For the text-containing cell, return its midpoint in [X, Y] coordinate format. 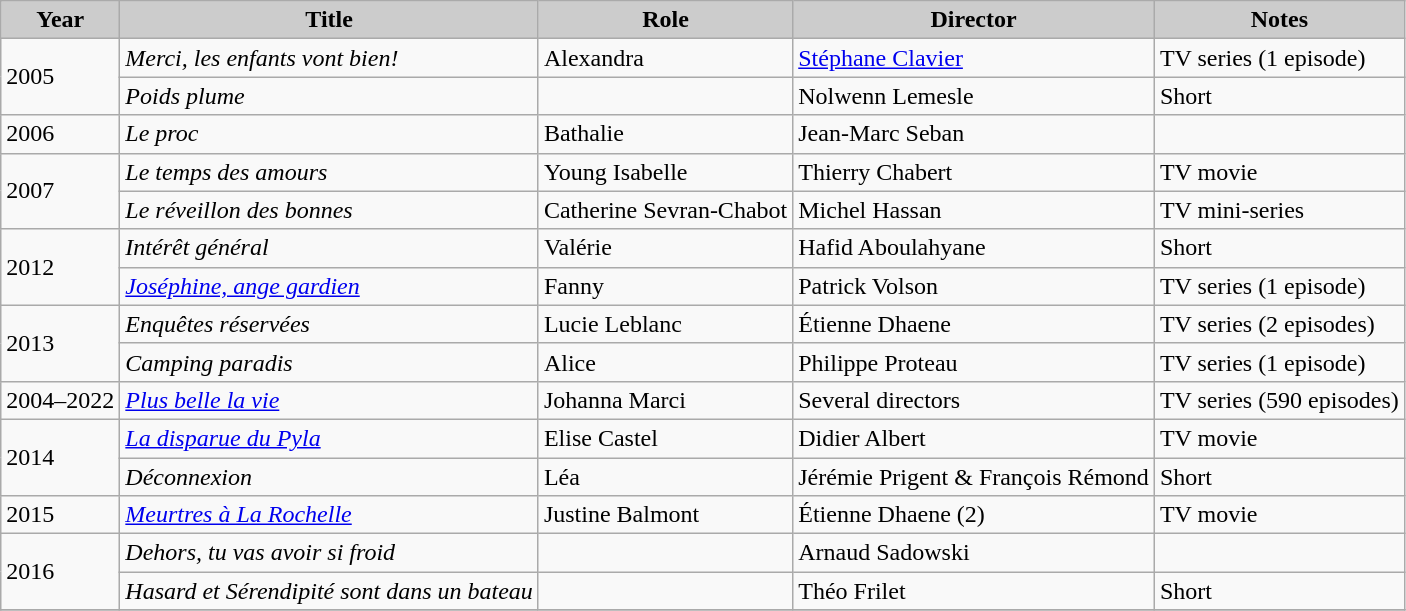
Merci, les enfants vont bien! [330, 58]
2014 [60, 457]
Johanna Marci [665, 400]
Bathalie [665, 134]
Théo Frilet [974, 591]
Alexandra [665, 58]
Joséphine, ange gardien [330, 286]
Fanny [665, 286]
Young Isabelle [665, 172]
La disparue du Pyla [330, 438]
Elise Castel [665, 438]
2013 [60, 343]
Plus belle la vie [330, 400]
Thierry Chabert [974, 172]
Notes [1279, 20]
Didier Albert [974, 438]
Michel Hassan [974, 210]
2012 [60, 267]
Jean-Marc Seban [974, 134]
Director [974, 20]
Déconnexion [330, 477]
Poids plume [330, 96]
2015 [60, 515]
Dehors, tu vas avoir si froid [330, 553]
TV mini-series [1279, 210]
Camping paradis [330, 362]
Stéphane Clavier [974, 58]
Le réveillon des bonnes [330, 210]
2004–2022 [60, 400]
Hafid Aboulahyane [974, 248]
2007 [60, 191]
Role [665, 20]
Lucie Leblanc [665, 324]
Le proc [330, 134]
2005 [60, 77]
Justine Balmont [665, 515]
Year [60, 20]
2006 [60, 134]
Catherine Sevran-Chabot [665, 210]
TV series (590 episodes) [1279, 400]
Le temps des amours [330, 172]
Enquêtes réservées [330, 324]
2016 [60, 572]
TV series (2 episodes) [1279, 324]
Étienne Dhaene (2) [974, 515]
Alice [665, 362]
Title [330, 20]
Arnaud Sadowski [974, 553]
Léa [665, 477]
Meurtres à La Rochelle [330, 515]
Intérêt général [330, 248]
Hasard et Sérendipité sont dans un bateau [330, 591]
Valérie [665, 248]
Several directors [974, 400]
Jérémie Prigent & François Rémond [974, 477]
Nolwenn Lemesle [974, 96]
Étienne Dhaene [974, 324]
Philippe Proteau [974, 362]
Patrick Volson [974, 286]
